Detect which cell encompasses the target text, then output its (X, Y) center coordinate. 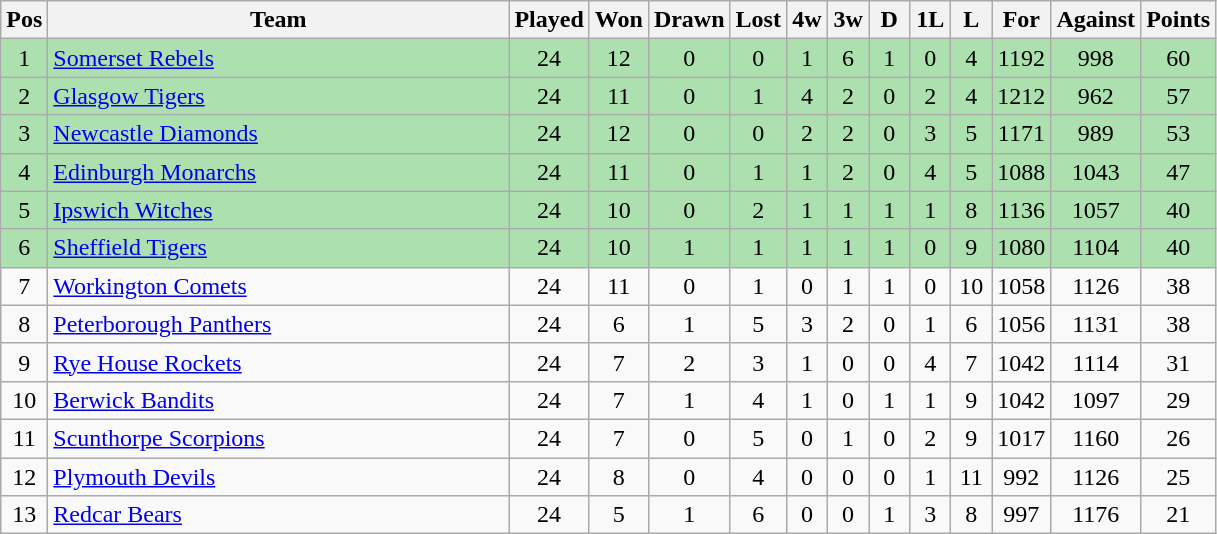
1097 (1096, 400)
Against (1096, 20)
Somerset Rebels (278, 58)
25 (1178, 477)
Newcastle Diamonds (278, 134)
26 (1178, 438)
1080 (1022, 248)
3w (848, 20)
For (1022, 20)
1104 (1096, 248)
1160 (1096, 438)
1L (930, 20)
47 (1178, 172)
21 (1178, 515)
992 (1022, 477)
D (890, 20)
29 (1178, 400)
Workington Comets (278, 286)
Plymouth Devils (278, 477)
1131 (1096, 324)
1212 (1022, 96)
1088 (1022, 172)
1171 (1022, 134)
989 (1096, 134)
L (972, 20)
Ipswich Witches (278, 210)
31 (1178, 362)
Lost (758, 20)
1058 (1022, 286)
Glasgow Tigers (278, 96)
1176 (1096, 515)
997 (1022, 515)
1192 (1022, 58)
57 (1178, 96)
998 (1096, 58)
1057 (1096, 210)
Peterborough Panthers (278, 324)
1114 (1096, 362)
962 (1096, 96)
Rye House Rockets (278, 362)
60 (1178, 58)
13 (24, 515)
Scunthorpe Scorpions (278, 438)
1136 (1022, 210)
Drawn (689, 20)
Berwick Bandits (278, 400)
Redcar Bears (278, 515)
Team (278, 20)
4w (806, 20)
Edinburgh Monarchs (278, 172)
1017 (1022, 438)
Sheffield Tigers (278, 248)
1043 (1096, 172)
Played (549, 20)
1056 (1022, 324)
53 (1178, 134)
Won (618, 20)
Pos (24, 20)
Points (1178, 20)
